Locate the cell with the specified text and output its (x, y) center coordinate. 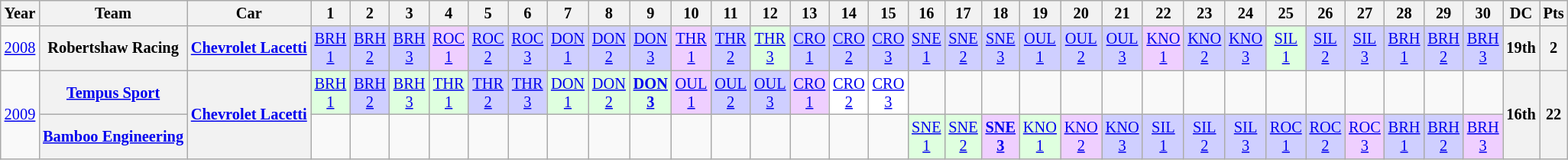
2008 (20, 48)
15 (889, 13)
18 (1001, 13)
3 (410, 13)
29 (1443, 13)
8 (609, 13)
19 (1040, 13)
17 (963, 13)
10 (692, 13)
30 (1483, 13)
19th (1521, 48)
Year (20, 13)
Robertshaw Racing (113, 48)
7 (568, 13)
27 (1365, 13)
12 (770, 13)
13 (810, 13)
16 (926, 13)
25 (1286, 13)
Tempus Sport (113, 93)
4 (449, 13)
2009 (20, 115)
Car (249, 13)
26 (1326, 13)
6 (527, 13)
DC (1521, 13)
Bamboo Engineering (113, 136)
24 (1246, 13)
21 (1123, 13)
16th (1521, 115)
Pts (1554, 13)
28 (1404, 13)
Team (113, 13)
14 (849, 13)
1 (331, 13)
20 (1081, 13)
23 (1204, 13)
11 (731, 13)
9 (651, 13)
5 (488, 13)
